Pinpoint the cell where the given text exists, returning its (x, y) midpoint coordinate. 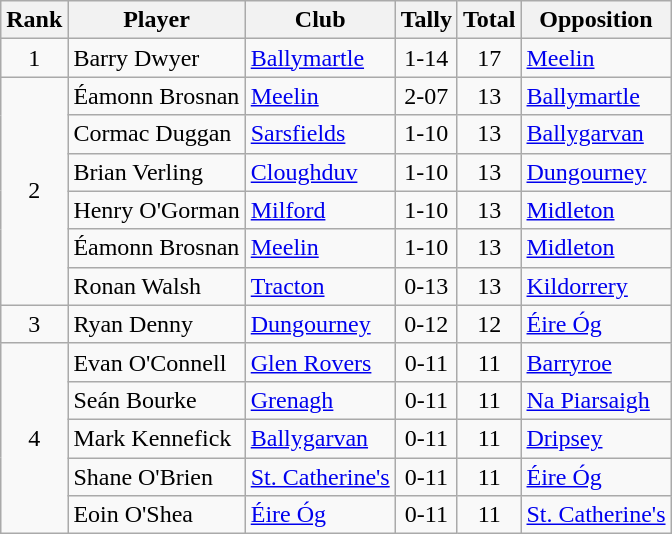
4 (34, 438)
Glen Rovers (320, 362)
Opposition (596, 20)
Na Piarsaigh (596, 400)
Tally (426, 20)
Ronan Walsh (156, 286)
Shane O'Brien (156, 477)
Seán Bourke (156, 400)
Sarsfields (320, 134)
1 (34, 58)
Mark Kennefick (156, 438)
0-13 (426, 286)
2-07 (426, 96)
Evan O'Connell (156, 362)
1-14 (426, 58)
Ryan Denny (156, 324)
Total (489, 20)
Barry Dwyer (156, 58)
Dripsey (596, 438)
2 (34, 191)
Player (156, 20)
Eoin O'Shea (156, 515)
17 (489, 58)
Club (320, 20)
Tracton (320, 286)
Henry O'Gorman (156, 210)
Barryroe (596, 362)
Kildorrery (596, 286)
Cormac Duggan (156, 134)
Milford (320, 210)
Brian Verling (156, 172)
Rank (34, 20)
3 (34, 324)
Cloughduv (320, 172)
0-12 (426, 324)
Grenagh (320, 400)
12 (489, 324)
